Return the (X, Y) coordinate for the center point of the cell that contains the specified text.  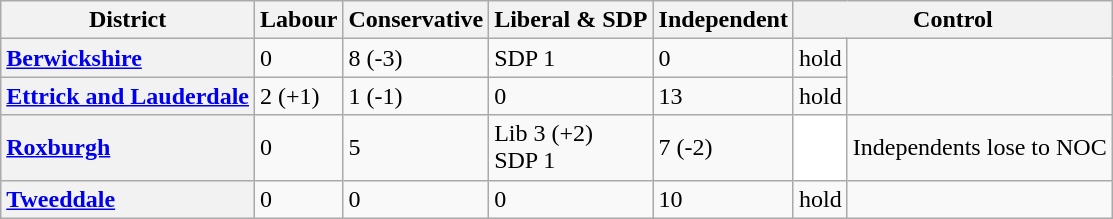
Lib 3 (+2)SDP 1 (571, 148)
Independent (723, 20)
Labour (299, 20)
Independents lose to NOC (980, 148)
13 (723, 96)
Ettrick and Lauderdale (128, 96)
10 (723, 199)
Control (952, 20)
Liberal & SDP (571, 20)
5 (416, 148)
Roxburgh (128, 148)
Tweeddale (128, 199)
1 (-1) (416, 96)
SDP 1 (571, 58)
2 (+1) (299, 96)
District (128, 20)
8 (-3) (416, 58)
Berwickshire (128, 58)
7 (-2) (723, 148)
Conservative (416, 20)
